Pinpoint the cell where the given text exists, returning its [X, Y] midpoint coordinate. 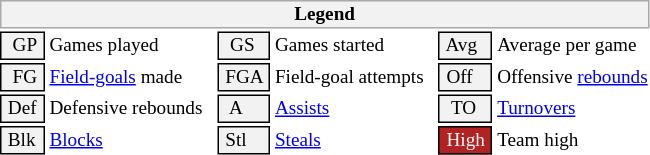
Field-goal attempts [354, 77]
Off [466, 77]
Steals [354, 140]
TO [466, 108]
Defensive rebounds [131, 108]
Blocks [131, 140]
High [466, 140]
Games started [354, 46]
Legend [324, 14]
GP [22, 46]
Field-goals made [131, 77]
Team high [573, 140]
FGA [244, 77]
FG [22, 77]
A [244, 108]
Games played [131, 46]
Stl [244, 140]
Average per game [573, 46]
GS [244, 46]
Turnovers [573, 108]
Def [22, 108]
Blk [22, 140]
Offensive rebounds [573, 77]
Assists [354, 108]
Avg [466, 46]
